Extract the [x, y] coordinate from the center of the cell holding the provided text.  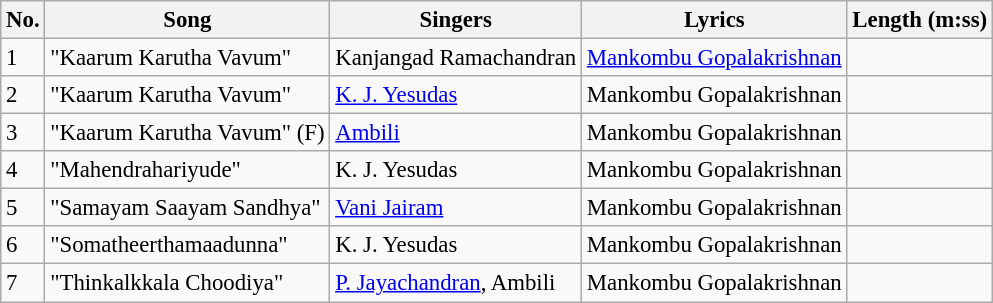
Lyrics [714, 20]
P. Jayachandran, Ambili [456, 283]
Ambili [456, 133]
6 [23, 245]
1 [23, 58]
Vani Jairam [456, 208]
4 [23, 170]
"Samayam Saayam Sandhya" [188, 208]
Kanjangad Ramachandran [456, 58]
3 [23, 133]
7 [23, 283]
No. [23, 20]
Singers [456, 20]
2 [23, 95]
"Somatheerthamaadunna" [188, 245]
"Thinkalkkala Choodiya" [188, 283]
"Kaarum Karutha Vavum" (F) [188, 133]
5 [23, 208]
Song [188, 20]
"Mahendrahariyude" [188, 170]
Length (m:ss) [920, 20]
